Return (X, Y) of the center of cell containing provided text 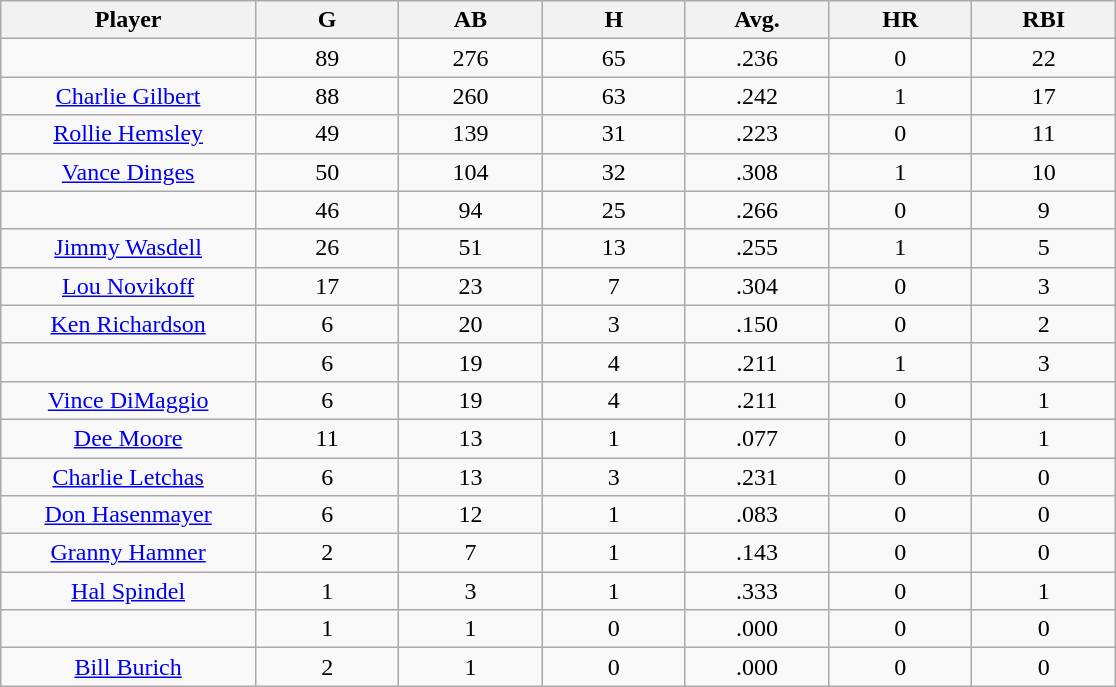
46 (326, 210)
AB (470, 20)
.266 (756, 210)
88 (326, 96)
31 (614, 134)
276 (470, 58)
89 (326, 58)
65 (614, 58)
Rollie Hemsley (128, 134)
.242 (756, 96)
Vince DiMaggio (128, 400)
Don Hasenmayer (128, 515)
.077 (756, 438)
Charlie Gilbert (128, 96)
Bill Burich (128, 667)
5 (1044, 248)
.231 (756, 477)
104 (470, 172)
9 (1044, 210)
94 (470, 210)
.308 (756, 172)
51 (470, 248)
.150 (756, 324)
.236 (756, 58)
Ken Richardson (128, 324)
139 (470, 134)
Charlie Letchas (128, 477)
10 (1044, 172)
49 (326, 134)
H (614, 20)
25 (614, 210)
RBI (1044, 20)
.304 (756, 286)
22 (1044, 58)
32 (614, 172)
Vance Dinges (128, 172)
Granny Hamner (128, 553)
Dee Moore (128, 438)
Jimmy Wasdell (128, 248)
Avg. (756, 20)
HR (900, 20)
23 (470, 286)
Lou Novikoff (128, 286)
.143 (756, 553)
26 (326, 248)
Player (128, 20)
63 (614, 96)
G (326, 20)
50 (326, 172)
20 (470, 324)
.333 (756, 591)
Hal Spindel (128, 591)
.255 (756, 248)
.083 (756, 515)
260 (470, 96)
12 (470, 515)
.223 (756, 134)
